From the cell containing the given text, extract its center point as [x, y] coordinate. 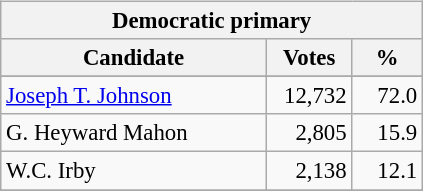
2,805 [309, 133]
W.C. Irby [134, 171]
2,138 [309, 171]
Democratic primary [212, 21]
Joseph T. Johnson [134, 96]
12.1 [388, 171]
Candidate [134, 58]
72.0 [388, 96]
Votes [309, 58]
% [388, 58]
G. Heyward Mahon [134, 133]
15.9 [388, 133]
12,732 [309, 96]
